Detect which cell encompasses the target text, then output its (X, Y) center coordinate. 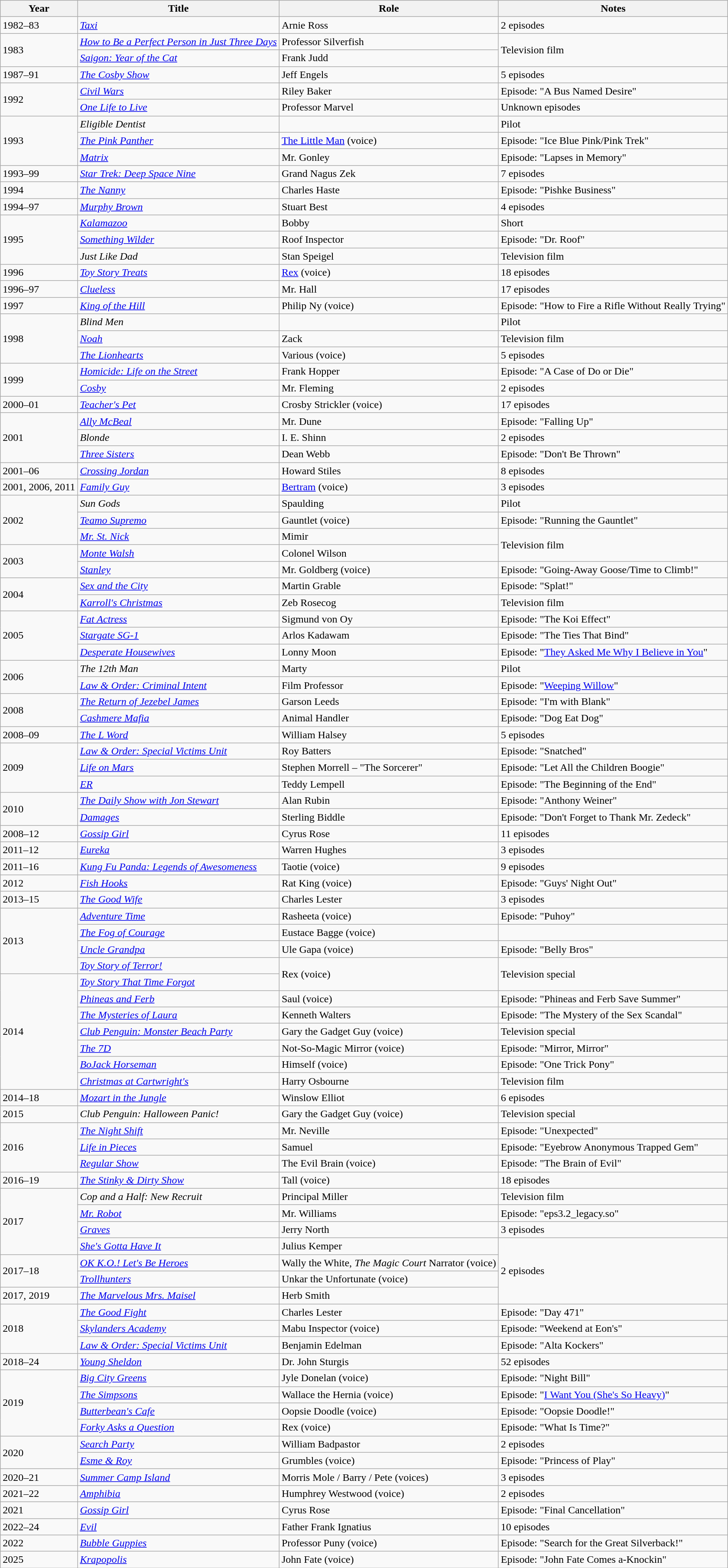
Mr. Williams (389, 1213)
Fish Hooks (179, 883)
2025 (39, 1560)
2020 (39, 1452)
Not-So-Magic Mirror (voice) (389, 1048)
Fat Actress (179, 619)
Professor Marvel (389, 108)
1999 (39, 380)
ER (179, 784)
Episode: "Falling Up" (613, 421)
Episode: "Oopsie Doodle!" (613, 1411)
2015 (39, 1114)
How to Be a Perfect Person in Just Three Days (179, 42)
2021 (39, 1510)
The Good Wife (179, 900)
11 episodes (613, 834)
Episode: "Day 471" (613, 1312)
Professor Puny (voice) (389, 1543)
Mimir (389, 537)
The Nanny (179, 190)
The Daily Show with Jon Stewart (179, 801)
Stephen Morrell – "The Sorcerer" (389, 768)
Saul (voice) (389, 998)
One Life to Live (179, 108)
Marty (389, 668)
Episode: "The Koi Effect" (613, 619)
Warren Hughes (389, 850)
Episode: "Mirror, Mirror" (613, 1048)
2016 (39, 1147)
1997 (39, 306)
Noah (179, 339)
Saigon: Year of the Cat (179, 58)
Julius Kemper (389, 1246)
2018–24 (39, 1362)
1992 (39, 99)
Kalamazoo (179, 223)
Wallace the Hernia (voice) (389, 1395)
Mr. Dune (389, 421)
Roof Inspector (389, 240)
The Lionhearts (179, 355)
Episode: "Lapses in Memory" (613, 157)
Episode: "Snatched" (613, 751)
2006 (39, 677)
Herb Smith (389, 1296)
Episode: "The Ties That Bind" (613, 636)
Episode: "Guys' Night Out" (613, 883)
1993 (39, 140)
1987–91 (39, 75)
Oopsie Doodle (voice) (389, 1411)
7 episodes (613, 173)
2017–18 (39, 1271)
Amphibia (179, 1493)
Clueless (179, 289)
Summer Camp Island (179, 1477)
Ule Gapa (voice) (389, 949)
Civil Wars (179, 91)
I. E. Shinn (389, 437)
2000–01 (39, 404)
Arnie Ross (389, 25)
The Evil Brain (voice) (389, 1164)
Life in Pieces (179, 1147)
Episode: "Eyebrow Anonymous Trapped Gem" (613, 1147)
Episode: "A Bus Named Desire" (613, 91)
Mr. Robot (179, 1213)
Mr. Gonley (389, 157)
2012 (39, 883)
The L Word (179, 735)
Karroll's Christmas (179, 603)
2001 (39, 437)
Episode: "Final Cancellation" (613, 1510)
Christmas at Cartwright's (179, 1081)
2013–15 (39, 900)
Animal Handler (389, 718)
Murphy Brown (179, 207)
Episode: "The Beginning of the End" (613, 784)
Alan Rubin (389, 801)
Krapopolis (179, 1560)
OK K.O.! Let's Be Heroes (179, 1263)
Samuel (389, 1147)
2021–22 (39, 1493)
Eureka (179, 850)
2022–24 (39, 1526)
Rat King (voice) (389, 883)
Crosby Strickler (voice) (389, 404)
Episode: "Weekend at Eon's" (613, 1329)
1993–99 (39, 173)
Toy Story That Time Forgot (179, 982)
2013 (39, 941)
Sterling Biddle (389, 817)
10 episodes (613, 1526)
Episode: "They Asked Me Why I Believe in You" (613, 652)
Uncle Grandpa (179, 949)
Crossing Jordan (179, 470)
Zack (389, 339)
Jeff Engels (389, 75)
William Badpastor (389, 1444)
Episode: "Dog Eat Dog" (613, 718)
Damages (179, 817)
Teacher's Pet (179, 404)
The Simpsons (179, 1395)
The Little Man (voice) (389, 140)
8 episodes (613, 470)
Club Penguin: Monster Beach Party (179, 1032)
Monte Walsh (179, 553)
2008 (39, 710)
Episode: "Unexpected" (613, 1131)
Mozart in the Jungle (179, 1098)
Evil (179, 1526)
Grumbles (voice) (389, 1460)
Notes (613, 9)
Eligible Dentist (179, 124)
Episode: "Night Bill" (613, 1378)
2020–21 (39, 1477)
Ally McBeal (179, 421)
Episode: "Let All the Children Boogie" (613, 768)
The Good Fight (179, 1312)
Something Wilder (179, 240)
Big City Greens (179, 1378)
Taxi (179, 25)
Graves (179, 1229)
Stanley (179, 570)
2008–12 (39, 834)
Episode: "The Brain of Evil" (613, 1164)
2016–19 (39, 1180)
2004 (39, 594)
The Pink Panther (179, 140)
Sigmund von Oy (389, 619)
Mr. Goldberg (voice) (389, 570)
Episode: "John Fate Comes a-Knockin" (613, 1560)
Regular Show (179, 1164)
Howard Stiles (389, 470)
Bertram (voice) (389, 487)
Spaulding (389, 504)
6 episodes (613, 1098)
Butterbean's Cafe (179, 1411)
Episode: "Alta Kockers" (613, 1345)
2001, 2006, 2011 (39, 487)
Title (179, 9)
Unkar the Unfortunate (voice) (389, 1279)
Principal Miller (389, 1196)
Mr. St. Nick (179, 537)
9 episodes (613, 867)
1982–83 (39, 25)
2017 (39, 1221)
The Return of Jezebel James (179, 701)
She's Gotta Have It (179, 1246)
Skylanders Academy (179, 1329)
1995 (39, 240)
Mabu Inspector (voice) (389, 1329)
Law & Order: Criminal Intent (179, 685)
Cop and a Half: New Recruit (179, 1196)
Eustace Bagge (voice) (389, 932)
Life on Mars (179, 768)
Episode: "How to Fire a Rifle Without Really Trying" (613, 306)
Toy Story of Terror! (179, 965)
2009 (39, 768)
1994 (39, 190)
Short (613, 223)
Zeb Rosecog (389, 603)
Young Sheldon (179, 1362)
4 episodes (613, 207)
Jyle Donelan (voice) (389, 1378)
King of the Hill (179, 306)
Episode: "Princess of Play" (613, 1460)
Garson Leeds (389, 701)
Episode: "Weeping Willow" (613, 685)
Blonde (179, 437)
Unknown episodes (613, 108)
Gauntlet (voice) (389, 520)
Desperate Housewives (179, 652)
Kenneth Walters (389, 1015)
Episode: "Anthony Weiner" (613, 801)
Episode: "What Is Time?" (613, 1428)
Family Guy (179, 487)
Himself (voice) (389, 1065)
Trollhunters (179, 1279)
Bubble Guppies (179, 1543)
2014 (39, 1031)
The Marvelous Mrs. Maisel (179, 1296)
Just Like Dad (179, 256)
Three Sisters (179, 454)
Cosby (179, 388)
The 7D (179, 1048)
The Mysteries of Laura (179, 1015)
Episode: "Don't Forget to Thank Mr. Zedeck" (613, 817)
2019 (39, 1403)
2002 (39, 520)
2003 (39, 561)
Blind Men (179, 322)
Arlos Kadawam (389, 636)
Roy Batters (389, 751)
52 episodes (613, 1362)
Episode: "Dr. Roof" (613, 240)
Martin Grable (389, 586)
2014–18 (39, 1098)
Stan Speigel (389, 256)
Grand Nagus Zek (389, 173)
Role (389, 9)
Rasheeta (voice) (389, 916)
Episode: "eps3.2_legacy.so" (613, 1213)
Bobby (389, 223)
Teddy Lempell (389, 784)
Colonel Wilson (389, 553)
Philip Ny (voice) (389, 306)
Taotie (voice) (389, 867)
1994–97 (39, 207)
Frank Hopper (389, 372)
Mr. Neville (389, 1131)
2001–06 (39, 470)
Film Professor (389, 685)
John Fate (voice) (389, 1560)
Benjamin Edelman (389, 1345)
Episode: "One Trick Pony" (613, 1065)
Episode: "Running the Gauntlet" (613, 520)
William Halsey (389, 735)
Esme & Roy (179, 1460)
Club Penguin: Halloween Panic! (179, 1114)
Professor Silverfish (389, 42)
2008–09 (39, 735)
The 12th Man (179, 668)
Episode: "I Want You (She's So Heavy)" (613, 1395)
Episode: "Phineas and Ferb Save Summer" (613, 998)
The Night Shift (179, 1131)
Adventure Time (179, 916)
Stargate SG-1 (179, 636)
2005 (39, 636)
Father Frank Ignatius (389, 1526)
Matrix (179, 157)
Episode: "The Mystery of the Sex Scandal" (613, 1015)
Cashmere Mafia (179, 718)
Kung Fu Panda: Legends of Awesomeness (179, 867)
Episode: "I'm with Blank" (613, 701)
Sex and the City (179, 586)
Dean Webb (389, 454)
Riley Baker (389, 91)
2022 (39, 1543)
Episode: "Don't Be Thrown" (613, 454)
2011–16 (39, 867)
Episode: "A Case of Do or Die" (613, 372)
Year (39, 9)
Search Party (179, 1444)
The Fog of Courage (179, 932)
Episode: "Pishke Business" (613, 190)
Dr. John Sturgis (389, 1362)
1996–97 (39, 289)
Frank Judd (389, 58)
Episode: "Going-Away Goose/Time to Climb!" (613, 570)
2018 (39, 1329)
Teamo Supremo (179, 520)
2011–12 (39, 850)
Mr. Fleming (389, 388)
Episode: "Ice Blue Pink/Pink Trek" (613, 140)
1998 (39, 339)
Humphrey Westwood (voice) (389, 1493)
Stuart Best (389, 207)
Toy Story Treats (179, 273)
Morris Mole / Barry / Pete (voices) (389, 1477)
Episode: "Puhoy" (613, 916)
The Cosby Show (179, 75)
Winslow Elliot (389, 1098)
Star Trek: Deep Space Nine (179, 173)
2017, 2019 (39, 1296)
The Stinky & Dirty Show (179, 1180)
Tall (voice) (389, 1180)
Phineas and Ferb (179, 998)
Lonny Moon (389, 652)
Charles Haste (389, 190)
Homicide: Life on the Street (179, 372)
Various (voice) (389, 355)
1983 (39, 50)
Episode: "Splat!" (613, 586)
Episode: "Belly Bros" (613, 949)
Wally the White, The Magic Court Narrator (voice) (389, 1263)
Forky Asks a Question (179, 1428)
Jerry North (389, 1229)
1996 (39, 273)
Harry Osbourne (389, 1081)
Mr. Hall (389, 289)
BoJack Horseman (179, 1065)
Sun Gods (179, 504)
Episode: "Search for the Great Silverback!" (613, 1543)
2010 (39, 809)
